Identify which cell holds the provided text, then report its [X, Y] central coordinate. 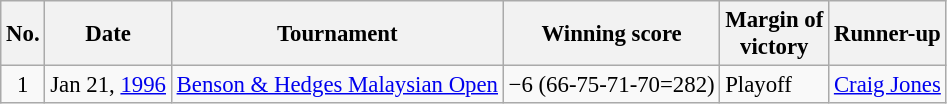
Jan 21, 1996 [108, 85]
No. [23, 34]
Tournament [337, 34]
1 [23, 85]
Craig Jones [888, 85]
−6 (66-75-71-70=282) [612, 85]
Margin ofvictory [774, 34]
Benson & Hedges Malaysian Open [337, 85]
Runner-up [888, 34]
Date [108, 34]
Playoff [774, 85]
Winning score [612, 34]
